Extract the (x, y) coordinate from the center of the cell holding the provided text.  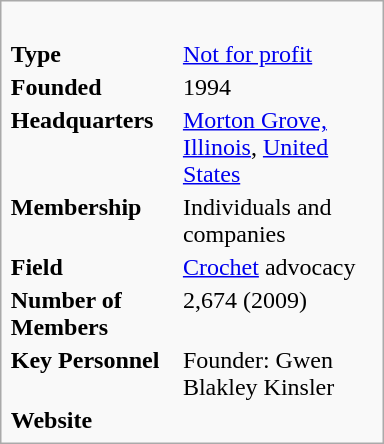
Website (94, 420)
Number of Members (94, 314)
Morton Grove, Illinois, United States (278, 147)
2,674 (2009) (278, 314)
1994 (278, 87)
Founded (94, 87)
Individuals and companies (278, 220)
Type (94, 54)
Membership (94, 220)
Not for profit (278, 54)
Headquarters (94, 147)
Crochet advocacy (278, 267)
Founder: Gwen Blakley Kinsler (278, 374)
Field (94, 267)
Key Personnel (94, 374)
